Output the [x, y] coordinate of the center of the cell containing the given text.  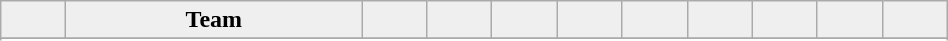
Team [214, 20]
